From the cell containing the given text, extract its center point as [X, Y] coordinate. 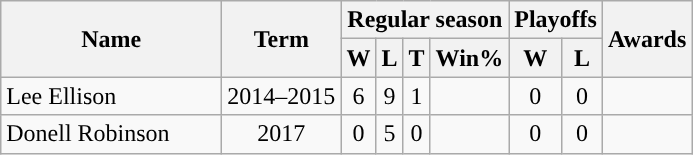
5 [390, 134]
Awards [646, 39]
Donell Robinson [112, 134]
2014–2015 [282, 96]
Name [112, 39]
Lee Ellison [112, 96]
6 [358, 96]
Term [282, 39]
Regular season [425, 20]
Playoffs [556, 20]
2017 [282, 134]
Win% [470, 58]
1 [416, 96]
9 [390, 96]
T [416, 58]
